Find where the given text appears and provide that cell's center as [X, Y] coordinate. 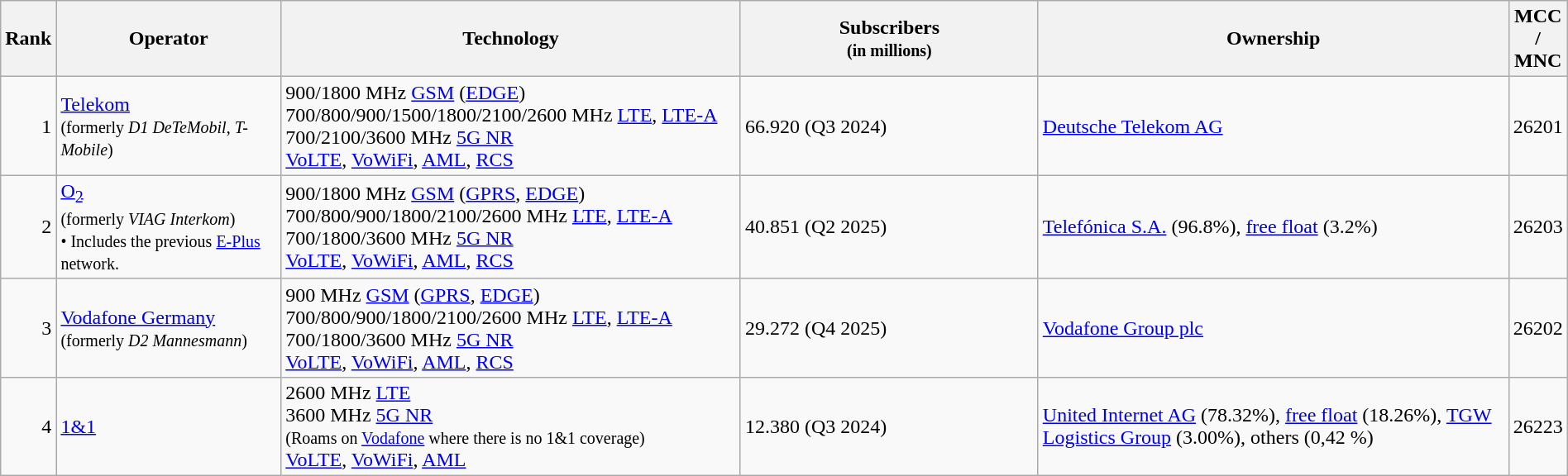
2 [28, 226]
2600 MHz LTE3600 MHz 5G NR(Roams on Vodafone where there is no 1&1 coverage)VoLTE, VoWiFi, AML [511, 426]
3 [28, 327]
26203 [1538, 226]
Operator [169, 39]
Technology [511, 39]
1&1 [169, 426]
O2 (formerly VIAG Interkom) • Includes the previous E-Plus network. [169, 226]
MCC / MNC [1538, 39]
Ownership [1274, 39]
40.851 (Q2 2025) [889, 226]
Subscribers(in millions) [889, 39]
26201 [1538, 126]
26223 [1538, 426]
Vodafone Germany (formerly D2 Mannesmann) [169, 327]
Vodafone Group plc [1274, 327]
Telekom (formerly D1 DeTeMobil, T-Mobile) [169, 126]
900 MHz GSM (GPRS, EDGE)700/800/900/1800/2100/2600 MHz LTE, LTE-A700/1800/3600 MHz 5G NRVoLTE, VoWiFi, AML, RCS [511, 327]
29.272 (Q4 2025) [889, 327]
66.920 (Q3 2024) [889, 126]
United Internet AG (78.32%), free float (18.26%), TGW Logistics Group (3.00%), others (0,42 %) [1274, 426]
26202 [1538, 327]
900/1800 MHz GSM (GPRS, EDGE) 700/800/900/1800/2100/2600 MHz LTE, LTE-A700/1800/3600 MHz 5G NRVoLTE, VoWiFi, AML, RCS [511, 226]
1 [28, 126]
4 [28, 426]
12.380 (Q3 2024) [889, 426]
900/1800 MHz GSM (EDGE)700/800/900/1500/1800/2100/2600 MHz LTE, LTE-A700/2100/3600 MHz 5G NRVoLTE, VoWiFi, AML, RCS [511, 126]
Deutsche Telekom AG [1274, 126]
Rank [28, 39]
Telefónica S.A. (96.8%), free float (3.2%) [1274, 226]
